Search for the cell housing the specified text and yield its [X, Y] center coordinate. 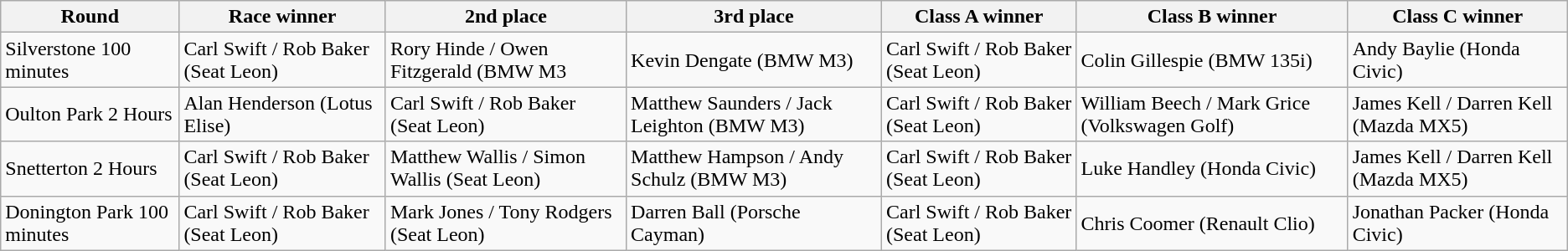
Darren Ball (Porsche Cayman) [754, 223]
Matthew Hampson / Andy Schulz (BMW M3) [754, 169]
Oulton Park 2 Hours [90, 114]
Rory Hinde / Owen Fitzgerald (BMW M3 [506, 60]
Andy Baylie (Honda Civic) [1457, 60]
Luke Handley (Honda Civic) [1212, 169]
Round [90, 17]
Kevin Dengate (BMW M3) [754, 60]
Donington Park 100 minutes [90, 223]
Class A winner [978, 17]
Colin Gillespie (BMW 135i) [1212, 60]
Mark Jones / Tony Rodgers (Seat Leon) [506, 223]
William Beech / Mark Grice (Volkswagen Golf) [1212, 114]
Chris Coomer (Renault Clio) [1212, 223]
3rd place [754, 17]
Class C winner [1457, 17]
Matthew Wallis / Simon Wallis (Seat Leon) [506, 169]
2nd place [506, 17]
Race winner [283, 17]
Matthew Saunders / Jack Leighton (BMW M3) [754, 114]
Silverstone 100 minutes [90, 60]
Alan Henderson (Lotus Elise) [283, 114]
Class B winner [1212, 17]
Snetterton 2 Hours [90, 169]
Jonathan Packer (Honda Civic) [1457, 223]
